Locate the cell with the specified text and output its (X, Y) center coordinate. 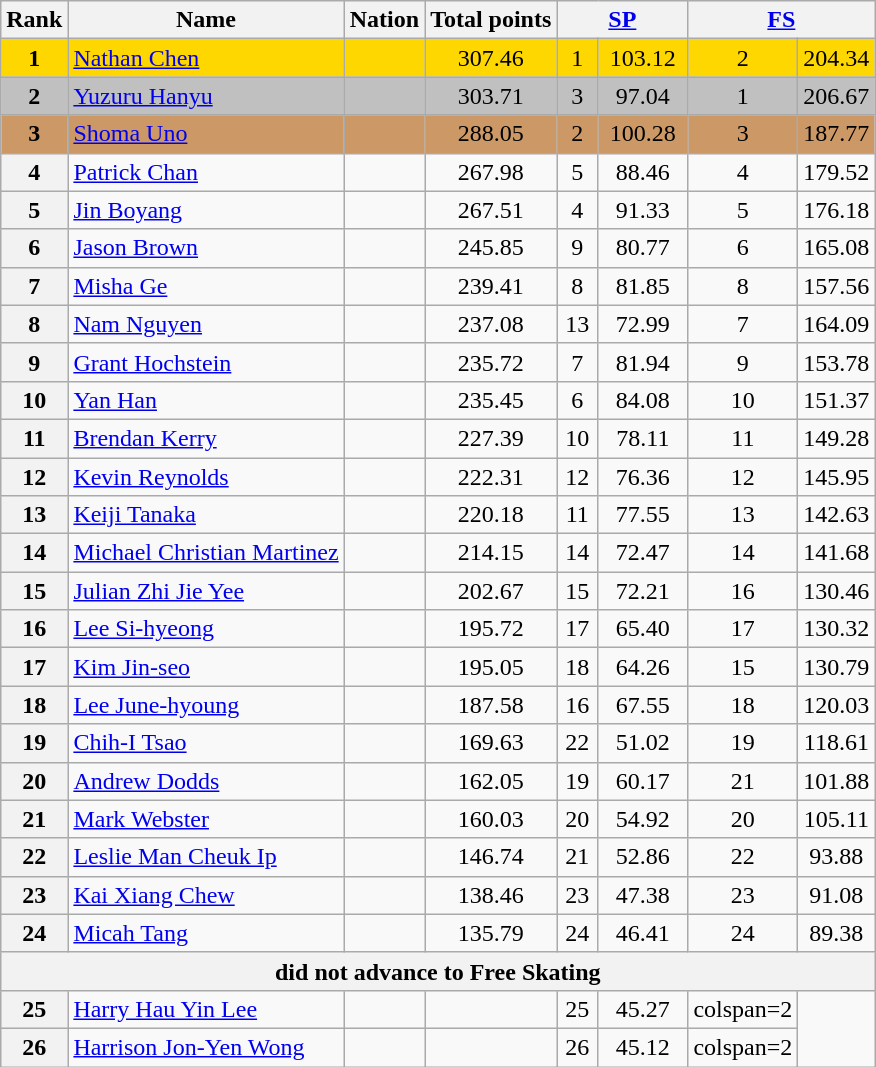
202.67 (491, 591)
54.92 (643, 819)
FS (782, 20)
245.85 (491, 248)
Lee June-hyoung (206, 705)
91.08 (836, 895)
149.28 (836, 438)
130.32 (836, 629)
Michael Christian Martinez (206, 553)
214.15 (491, 553)
222.31 (491, 477)
Kai Xiang Chew (206, 895)
176.18 (836, 210)
187.77 (836, 134)
45.12 (643, 1047)
105.11 (836, 819)
118.61 (836, 743)
67.55 (643, 705)
Kim Jin-seo (206, 667)
220.18 (491, 515)
SP (622, 20)
153.78 (836, 362)
Nam Nguyen (206, 324)
103.12 (643, 58)
Julian Zhi Jie Yee (206, 591)
64.26 (643, 667)
Keiji Tanaka (206, 515)
Andrew Dodds (206, 781)
84.08 (643, 400)
Yan Han (206, 400)
135.79 (491, 933)
Jin Boyang (206, 210)
Misha Ge (206, 286)
Yuzuru Hanyu (206, 96)
Shoma Uno (206, 134)
120.03 (836, 705)
151.37 (836, 400)
Lee Si-hyeong (206, 629)
Nation (384, 20)
Grant Hochstein (206, 362)
239.41 (491, 286)
Harry Hau Yin Lee (206, 1009)
47.38 (643, 895)
80.77 (643, 248)
81.94 (643, 362)
97.04 (643, 96)
81.85 (643, 286)
145.95 (836, 477)
160.03 (491, 819)
72.21 (643, 591)
100.28 (643, 134)
130.79 (836, 667)
Mark Webster (206, 819)
235.72 (491, 362)
195.72 (491, 629)
130.46 (836, 591)
88.46 (643, 172)
46.41 (643, 933)
227.39 (491, 438)
Jason Brown (206, 248)
235.45 (491, 400)
did not advance to Free Skating (438, 971)
165.08 (836, 248)
Kevin Reynolds (206, 477)
195.05 (491, 667)
237.08 (491, 324)
303.71 (491, 96)
91.33 (643, 210)
288.05 (491, 134)
187.58 (491, 705)
Harrison Jon-Yen Wong (206, 1047)
45.27 (643, 1009)
Rank (34, 20)
Micah Tang (206, 933)
93.88 (836, 857)
65.40 (643, 629)
138.46 (491, 895)
169.63 (491, 743)
Total points (491, 20)
Name (206, 20)
101.88 (836, 781)
141.68 (836, 553)
60.17 (643, 781)
78.11 (643, 438)
204.34 (836, 58)
89.38 (836, 933)
Chih-I Tsao (206, 743)
Leslie Man Cheuk Ip (206, 857)
146.74 (491, 857)
157.56 (836, 286)
Brendan Kerry (206, 438)
179.52 (836, 172)
164.09 (836, 324)
307.46 (491, 58)
72.47 (643, 553)
206.67 (836, 96)
51.02 (643, 743)
76.36 (643, 477)
77.55 (643, 515)
Patrick Chan (206, 172)
142.63 (836, 515)
267.98 (491, 172)
267.51 (491, 210)
72.99 (643, 324)
162.05 (491, 781)
Nathan Chen (206, 58)
52.86 (643, 857)
